For the text-containing cell, return its midpoint in (x, y) coordinate format. 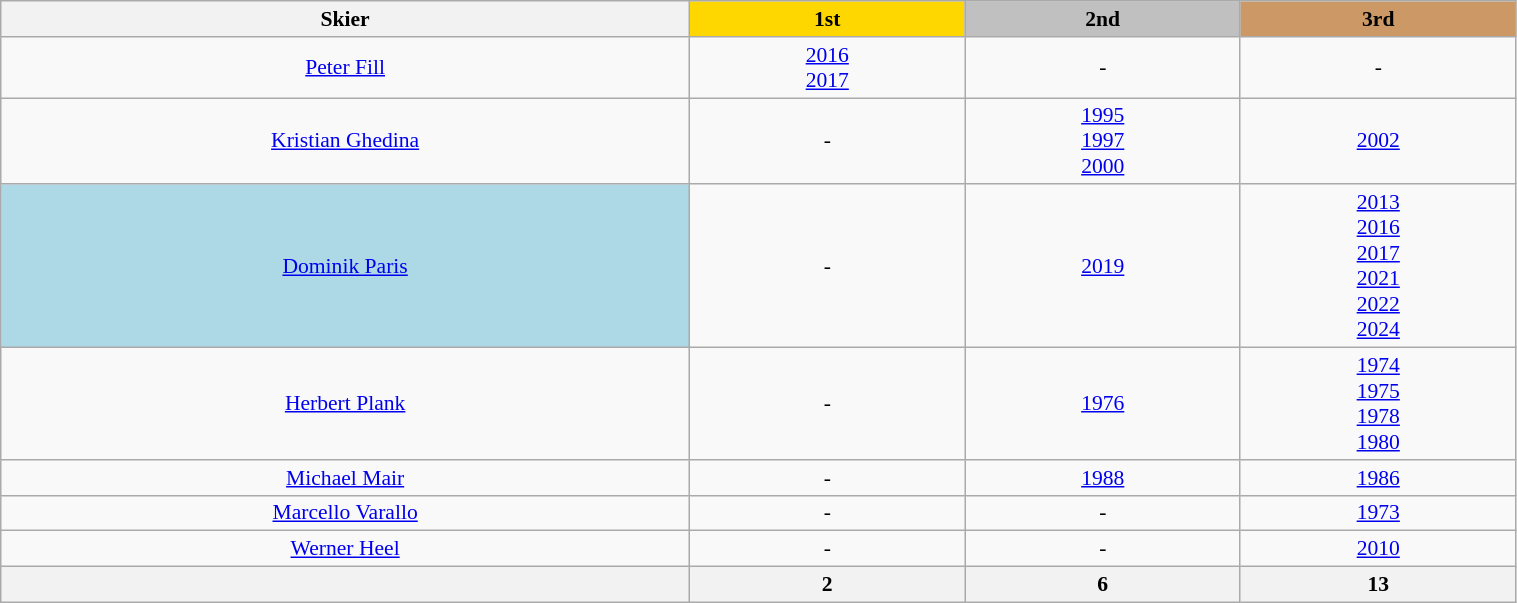
3rd (1378, 19)
1973 (1378, 513)
2 (828, 585)
199519972000 (1102, 142)
Dominik Paris (346, 266)
6 (1102, 585)
Peter Fill (346, 68)
1986 (1378, 478)
Michael Mair (346, 478)
Marcello Varallo (346, 513)
Herbert Plank (346, 404)
1988 (1102, 478)
201320162017202120222024 (1378, 266)
Kristian Ghedina (346, 142)
1976 (1102, 404)
2002 (1378, 142)
2010 (1378, 549)
13 (1378, 585)
1st (828, 19)
1974197519781980 (1378, 404)
20162017 (828, 68)
Skier (346, 19)
2019 (1102, 266)
2nd (1102, 19)
Werner Heel (346, 549)
